For the text-containing cell, return its midpoint in (x, y) coordinate format. 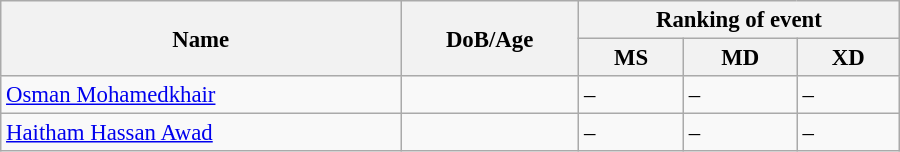
Osman Mohamedkhair (201, 95)
Haitham Hassan Awad (201, 133)
Name (201, 38)
Ranking of event (740, 20)
DoB/Age (490, 38)
XD (848, 58)
MS (632, 58)
MD (740, 58)
